Return (X, Y) of the center of cell containing provided text 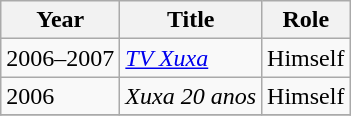
Title (191, 20)
Role (306, 20)
2006–2007 (60, 58)
TV Xuxa (191, 58)
Year (60, 20)
2006 (60, 96)
Xuxa 20 anos (191, 96)
